Provide the [X, Y] coordinate of the cell's center where the given text is located.  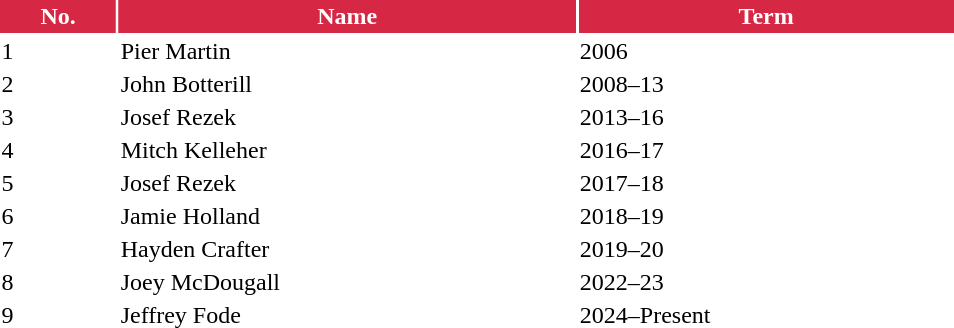
8 [58, 282]
2018–19 [766, 216]
Joey McDougall [347, 282]
Mitch Kelleher [347, 150]
Hayden Crafter [347, 249]
4 [58, 150]
5 [58, 183]
Name [347, 16]
3 [58, 117]
1 [58, 51]
John Botterill [347, 84]
No. [58, 16]
2017–18 [766, 183]
2013–16 [766, 117]
2 [58, 84]
Jamie Holland [347, 216]
2019–20 [766, 249]
2008–13 [766, 84]
Pier Martin [347, 51]
2016–17 [766, 150]
Term [766, 16]
7 [58, 249]
6 [58, 216]
2006 [766, 51]
2022–23 [766, 282]
